Provide the [x, y] coordinate of the cell's center where the given text is located.  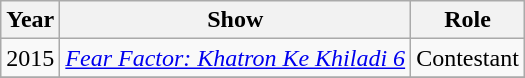
2015 [30, 58]
Role [468, 20]
Contestant [468, 58]
Fear Factor: Khatron Ke Khiladi 6 [236, 58]
Show [236, 20]
Year [30, 20]
